Capture the cell that displays the provided text and extract its [X, Y] central coordinate. 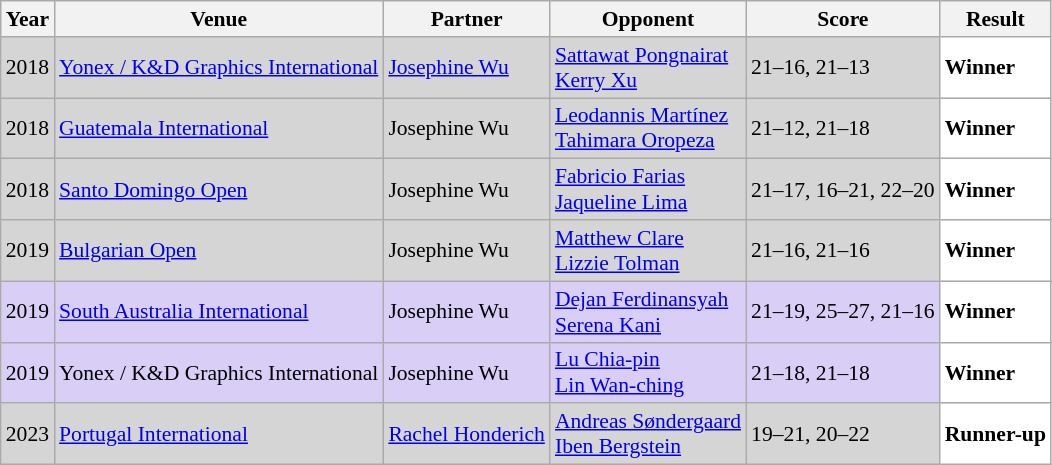
Dejan Ferdinansyah Serena Kani [648, 312]
21–12, 21–18 [843, 128]
Result [996, 19]
Sattawat Pongnairat Kerry Xu [648, 68]
21–19, 25–27, 21–16 [843, 312]
Venue [218, 19]
21–16, 21–16 [843, 250]
Partner [466, 19]
Lu Chia-pin Lin Wan-ching [648, 372]
Leodannis Martínez Tahimara Oropeza [648, 128]
21–17, 16–21, 22–20 [843, 190]
South Australia International [218, 312]
Santo Domingo Open [218, 190]
21–18, 21–18 [843, 372]
21–16, 21–13 [843, 68]
Year [28, 19]
Score [843, 19]
19–21, 20–22 [843, 434]
Runner-up [996, 434]
2023 [28, 434]
Andreas Søndergaard Iben Bergstein [648, 434]
Bulgarian Open [218, 250]
Opponent [648, 19]
Matthew Clare Lizzie Tolman [648, 250]
Guatemala International [218, 128]
Fabricio Farias Jaqueline Lima [648, 190]
Portugal International [218, 434]
Rachel Honderich [466, 434]
